Identify which cell holds the provided text, then report its (x, y) central coordinate. 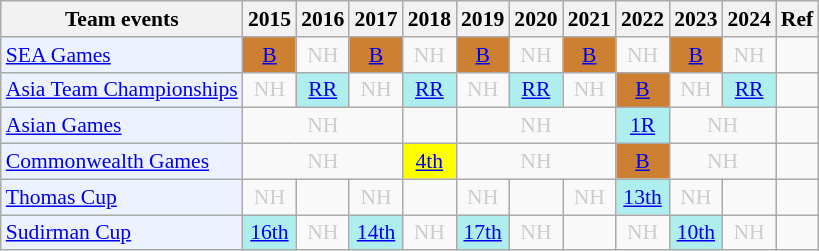
2018 (430, 19)
SEA Games (122, 55)
2023 (696, 19)
2022 (642, 19)
14th (376, 233)
2020 (536, 19)
16th (270, 233)
10th (696, 233)
2021 (590, 19)
1R (642, 126)
2015 (270, 19)
2019 (482, 19)
Asia Team Championships (122, 90)
2017 (376, 19)
Sudirman Cup (122, 233)
Thomas Cup (122, 197)
2024 (748, 19)
13th (642, 197)
4th (430, 162)
Asian Games (122, 126)
Ref (797, 19)
17th (482, 233)
Commonwealth Games (122, 162)
2016 (322, 19)
Team events (122, 19)
